Pinpoint the cell where the given text exists, returning its [X, Y] midpoint coordinate. 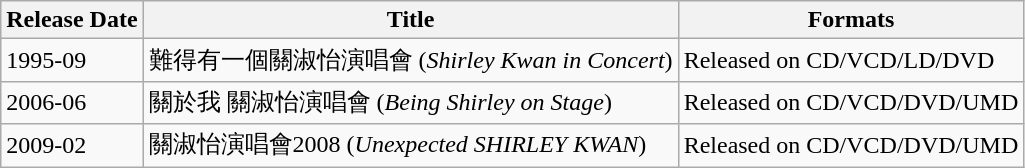
Title [410, 20]
關於我 關淑怡演唱會 (Being Shirley on Stage) [410, 102]
1995-09 [72, 60]
2006-06 [72, 102]
Released on CD/VCD/LD/DVD [851, 60]
2009-02 [72, 146]
難得有一個關淑怡演唱會 (Shirley Kwan in Concert) [410, 60]
關淑怡演唱會2008 (Unexpected SHIRLEY KWAN) [410, 146]
Release Date [72, 20]
Formats [851, 20]
